Scan for the cell matching the given text and deliver its [X, Y] coordinate at center. 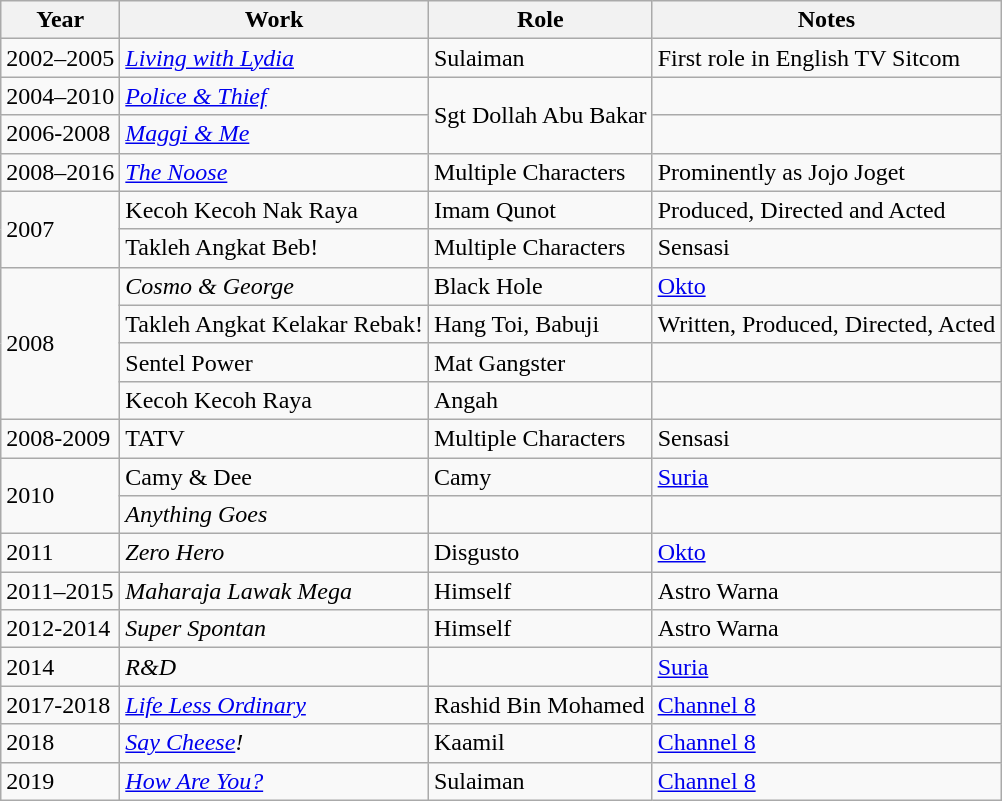
Maggi & Me [274, 134]
Camy & Dee [274, 477]
Imam Qunot [540, 210]
The Noose [274, 172]
Takleh Angkat Kelakar Rebak! [274, 324]
Notes [826, 20]
Prominently as Jojo Joget [826, 172]
2014 [60, 667]
Rashid Bin Mohamed [540, 705]
2019 [60, 781]
Black Hole [540, 286]
Work [274, 20]
2007 [60, 229]
Kaamil [540, 743]
2010 [60, 496]
2008–2016 [60, 172]
Living with Lydia [274, 58]
Produced, Directed and Acted [826, 210]
Year [60, 20]
How Are You? [274, 781]
Takleh Angkat Beb! [274, 248]
2008-2009 [60, 438]
Sgt Dollah Abu Bakar [540, 115]
Police & Thief [274, 96]
Hang Toi, Babuji [540, 324]
2002–2005 [60, 58]
TATV [274, 438]
2017-2018 [60, 705]
2011 [60, 553]
2011–2015 [60, 591]
Kecoh Kecoh Nak Raya [274, 210]
2004–2010 [60, 96]
2018 [60, 743]
First role in English TV Sitcom [826, 58]
Maharaja Lawak Mega [274, 591]
2008 [60, 343]
Zero Hero [274, 553]
Camy [540, 477]
Disgusto [540, 553]
Kecoh Kecoh Raya [274, 400]
2012-2014 [60, 629]
2006-2008 [60, 134]
Life Less Ordinary [274, 705]
Super Spontan [274, 629]
Angah [540, 400]
R&D [274, 667]
Say Cheese! [274, 743]
Cosmo & George [274, 286]
Written, Produced, Directed, Acted [826, 324]
Sentel Power [274, 362]
Anything Goes [274, 515]
Role [540, 20]
Mat Gangster [540, 362]
